Detect which cell encompasses the target text, then output its (x, y) center coordinate. 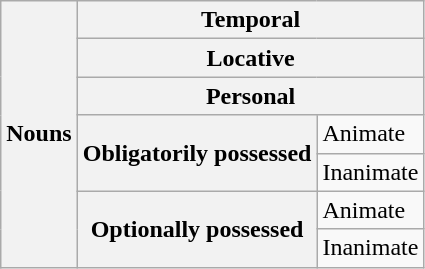
Personal (250, 96)
Temporal (250, 20)
Obligatorily possessed (197, 153)
Nouns (39, 134)
Locative (250, 58)
Optionally possessed (197, 229)
